For the text-containing cell, return its midpoint in (x, y) coordinate format. 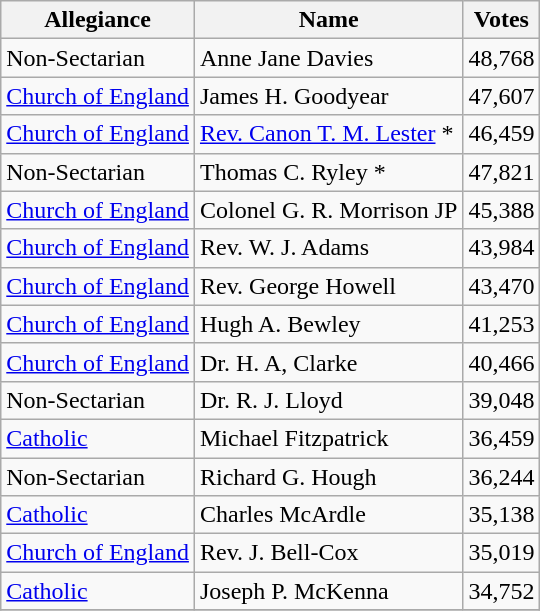
Thomas C. Ryley * (328, 172)
Joseph P. McKenna (328, 591)
34,752 (502, 591)
35,138 (502, 515)
Rev. Canon T. M. Lester * (328, 134)
47,607 (502, 96)
45,388 (502, 210)
Michael Fitzpatrick (328, 438)
Votes (502, 20)
46,459 (502, 134)
Richard G. Hough (328, 477)
41,253 (502, 324)
Allegiance (98, 20)
James H. Goodyear (328, 96)
36,244 (502, 477)
43,984 (502, 248)
40,466 (502, 362)
Dr. H. A, Clarke (328, 362)
Rev. J. Bell-Cox (328, 553)
Rev. W. J. Adams (328, 248)
Hugh A. Bewley (328, 324)
48,768 (502, 58)
Name (328, 20)
43,470 (502, 286)
47,821 (502, 172)
Dr. R. J. Lloyd (328, 400)
35,019 (502, 553)
36,459 (502, 438)
Anne Jane Davies (328, 58)
Charles McArdle (328, 515)
Colonel G. R. Morrison JP (328, 210)
Rev. George Howell (328, 286)
39,048 (502, 400)
